Locate the cell with the specified text and output its [x, y] center coordinate. 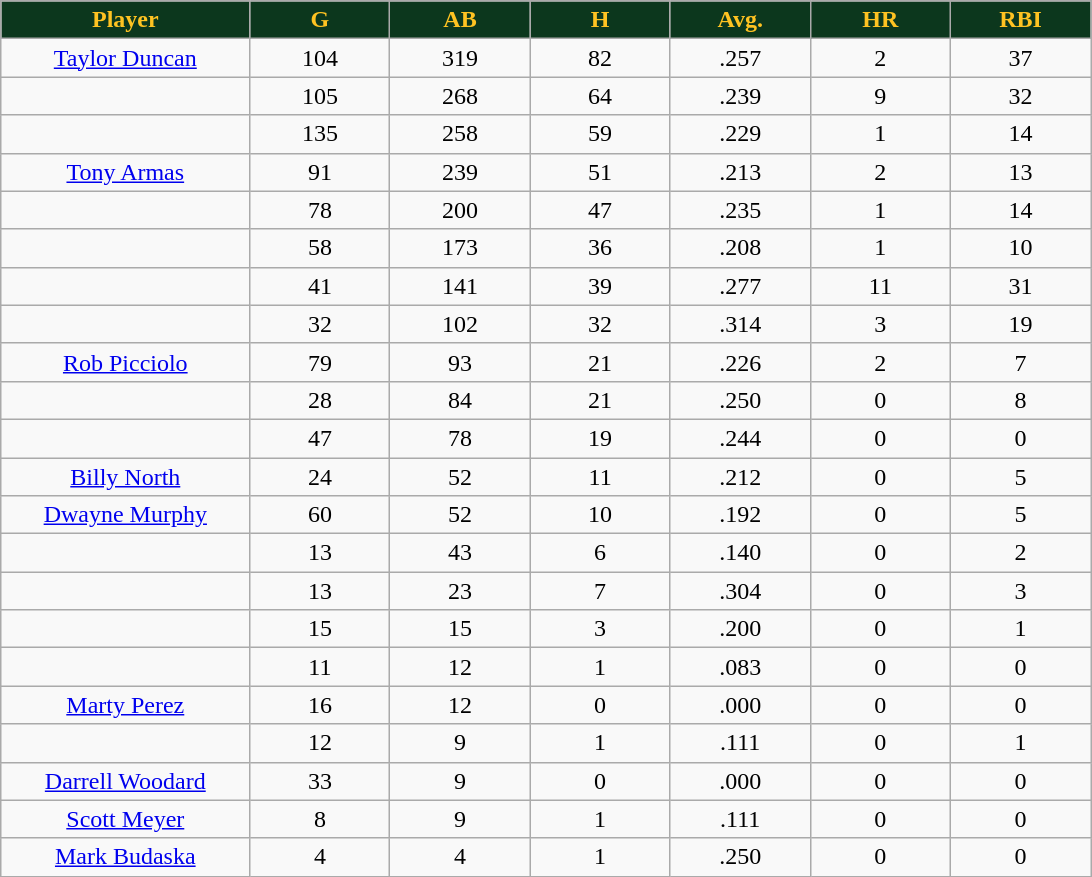
Player [126, 20]
141 [460, 286]
.257 [740, 58]
Darrell Woodard [126, 781]
H [600, 20]
39 [600, 286]
59 [600, 134]
268 [460, 96]
.304 [740, 591]
258 [460, 134]
23 [460, 591]
33 [320, 781]
.140 [740, 553]
43 [460, 553]
102 [460, 324]
104 [320, 58]
93 [460, 362]
239 [460, 172]
.314 [740, 324]
51 [600, 172]
28 [320, 400]
24 [320, 477]
Rob Picciolo [126, 362]
.229 [740, 134]
.200 [740, 629]
41 [320, 286]
.212 [740, 477]
.192 [740, 515]
Taylor Duncan [126, 58]
.208 [740, 248]
Dwayne Murphy [126, 515]
Tony Armas [126, 172]
AB [460, 20]
.277 [740, 286]
200 [460, 210]
.239 [740, 96]
60 [320, 515]
6 [600, 553]
16 [320, 705]
58 [320, 248]
319 [460, 58]
Scott Meyer [126, 819]
31 [1020, 286]
173 [460, 248]
Mark Budaska [126, 857]
135 [320, 134]
.213 [740, 172]
RBI [1020, 20]
84 [460, 400]
.244 [740, 438]
36 [600, 248]
91 [320, 172]
.083 [740, 667]
37 [1020, 58]
Avg. [740, 20]
82 [600, 58]
79 [320, 362]
64 [600, 96]
.235 [740, 210]
.226 [740, 362]
105 [320, 96]
Billy North [126, 477]
HR [880, 20]
G [320, 20]
Marty Perez [126, 705]
